Return the [x, y] coordinate for the center point of the cell that contains the specified text.  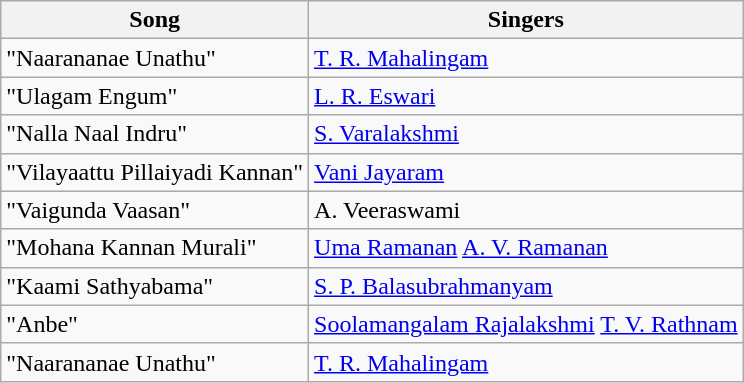
L. R. Eswari [526, 96]
S. Varalakshmi [526, 134]
"Vaigunda Vaasan" [155, 210]
"Vilayaattu Pillaiyadi Kannan" [155, 172]
Singers [526, 20]
"Kaami Sathyabama" [155, 286]
"Nalla Naal Indru" [155, 134]
Song [155, 20]
Vani Jayaram [526, 172]
"Mohana Kannan Murali" [155, 248]
Soolamangalam Rajalakshmi T. V. Rathnam [526, 324]
A. Veeraswami [526, 210]
Uma Ramanan A. V. Ramanan [526, 248]
"Ulagam Engum" [155, 96]
"Anbe" [155, 324]
S. P. Balasubrahmanyam [526, 286]
